Identify which cell holds the provided text, then report its [x, y] central coordinate. 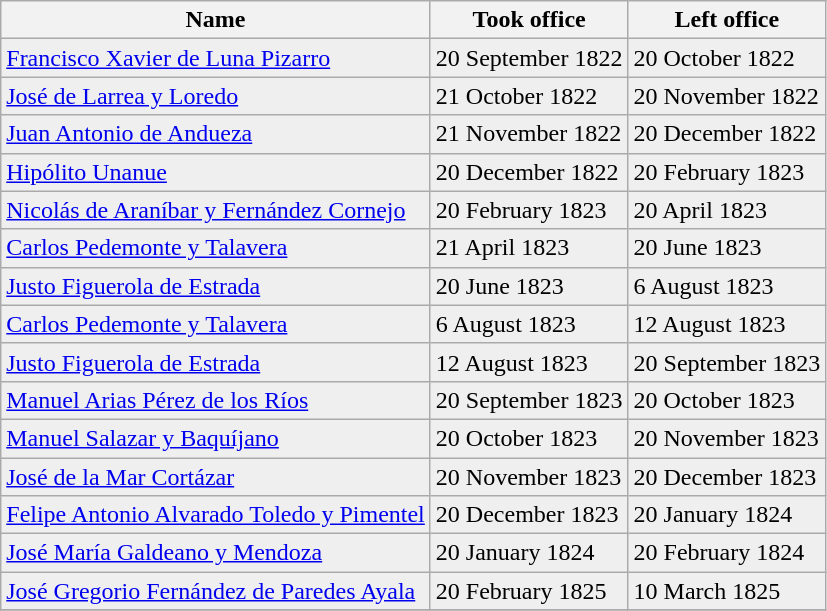
Juan Antonio de Andueza [216, 134]
21 October 1822 [529, 96]
Francisco Xavier de Luna Pizarro [216, 58]
José María Galdeano y Mendoza [216, 553]
20 September 1822 [529, 58]
21 April 1823 [529, 248]
Nicolás de Araníbar y Fernández Cornejo [216, 210]
Left office [727, 20]
Hipólito Unanue [216, 172]
Name [216, 20]
Took office [529, 20]
José Gregorio Fernández de Paredes Ayala [216, 591]
10 March 1825 [727, 591]
José de la Mar Cortázar [216, 477]
Manuel Arias Pérez de los Ríos [216, 400]
20 October 1822 [727, 58]
Felipe Antonio Alvarado Toledo y Pimentel [216, 515]
20 February 1825 [529, 591]
20 November 1822 [727, 96]
José de Larrea y Loredo [216, 96]
20 February 1824 [727, 553]
21 November 1822 [529, 134]
20 April 1823 [727, 210]
Manuel Salazar y Baquíjano [216, 438]
